Find where the given text appears and provide that cell's center as (X, Y) coordinate. 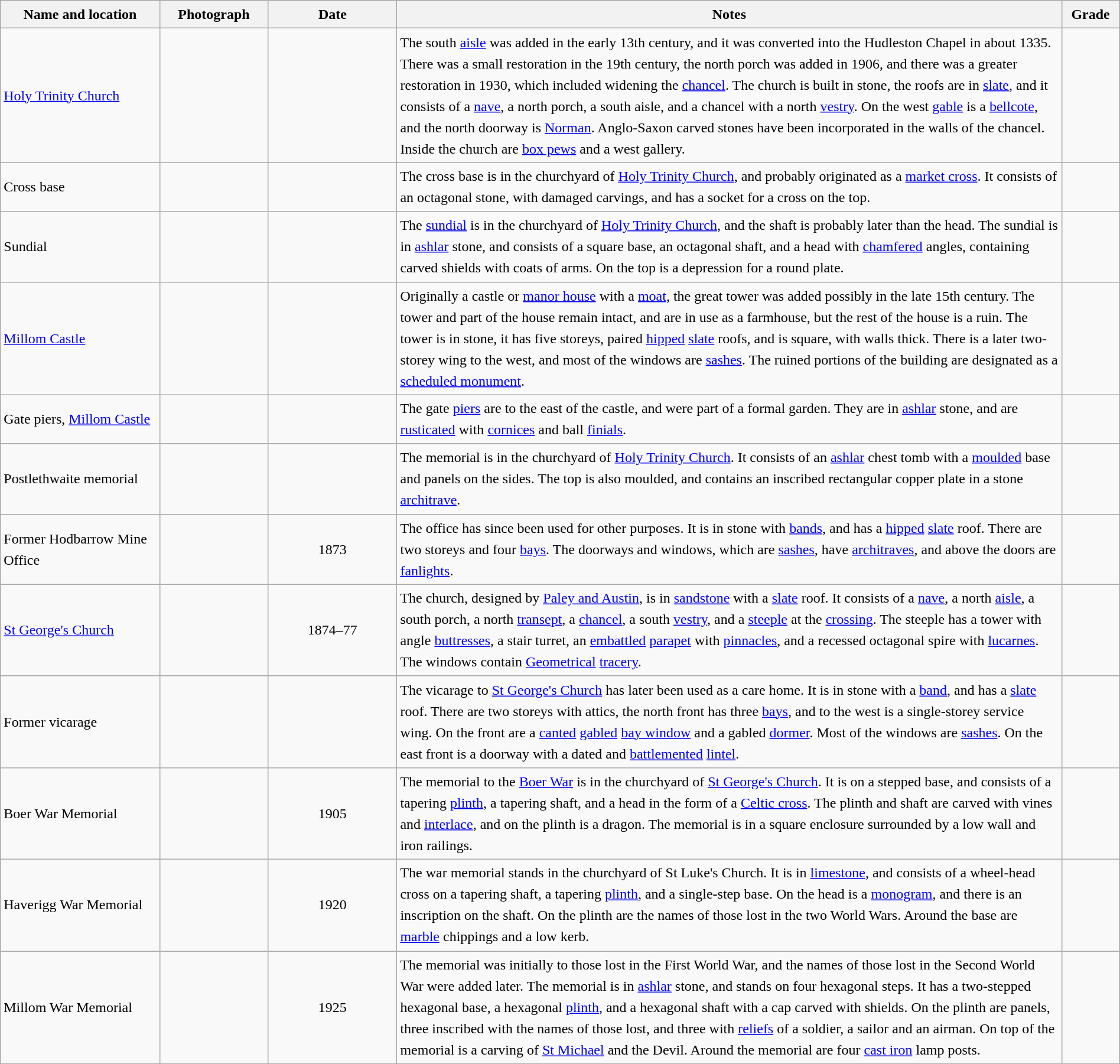
Former Hodbarrow Mine Office (80, 549)
Grade (1090, 14)
Former vicarage (80, 722)
1874–77 (333, 630)
Photograph (214, 14)
Holy Trinity Church (80, 96)
Millom Castle (80, 338)
St George's Church (80, 630)
Date (333, 14)
Name and location (80, 14)
1873 (333, 549)
1905 (333, 813)
1925 (333, 1008)
Gate piers, Millom Castle (80, 419)
1920 (333, 905)
Millom War Memorial (80, 1008)
Postlethwaite memorial (80, 479)
Notes (729, 14)
Haverigg War Memorial (80, 905)
Boer War Memorial (80, 813)
Sundial (80, 247)
Cross base (80, 187)
